Search for the cell housing the specified text and yield its (X, Y) center coordinate. 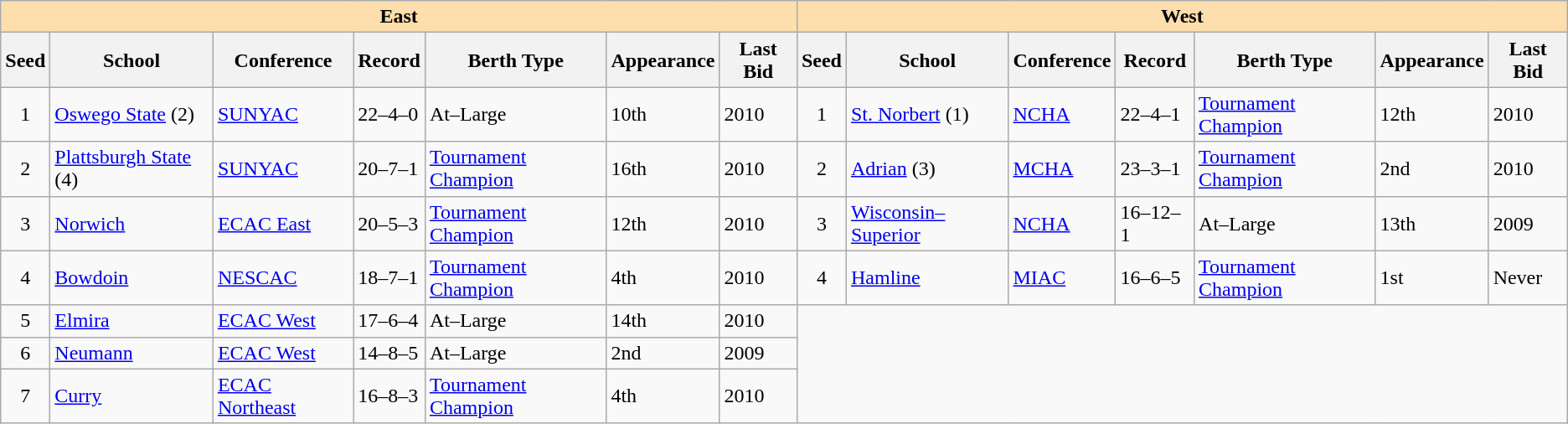
West (1182, 17)
20–7–1 (389, 169)
17–6–4 (389, 321)
Wisconsin–Superior (927, 223)
16–6–5 (1155, 278)
10th (663, 114)
14–8–5 (389, 353)
14th (663, 321)
20–5–3 (389, 223)
Plattsburgh State (4) (132, 169)
16th (663, 169)
22–4–1 (1155, 114)
Bowdoin (132, 278)
Norwich (132, 223)
7 (25, 396)
Oswego State (2) (132, 114)
13th (1432, 223)
Hamline (927, 278)
16–8–3 (389, 396)
6 (25, 353)
Adrian (3) (927, 169)
Elmira (132, 321)
MCHA (1062, 169)
1st (1432, 278)
22–4–0 (389, 114)
Curry (132, 396)
5 (25, 321)
23–3–1 (1155, 169)
ECAC Northeast (283, 396)
18–7–1 (389, 278)
NESCAC (283, 278)
Never (1528, 278)
St. Norbert (1) (927, 114)
MIAC (1062, 278)
East (399, 17)
ECAC East (283, 223)
16–12–1 (1155, 223)
Neumann (132, 353)
